Output the [X, Y] coordinate of the center of the cell containing the given text.  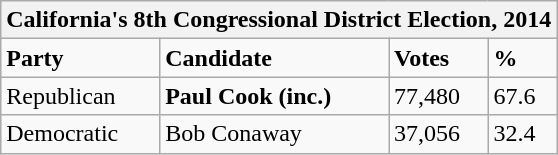
32.4 [522, 134]
37,056 [438, 134]
67.6 [522, 96]
California's 8th Congressional District Election, 2014 [279, 20]
Republican [80, 96]
Democratic [80, 134]
77,480 [438, 96]
% [522, 58]
Candidate [274, 58]
Paul Cook (inc.) [274, 96]
Votes [438, 58]
Party [80, 58]
Bob Conaway [274, 134]
